From the cell containing the given text, extract its center point as [x, y] coordinate. 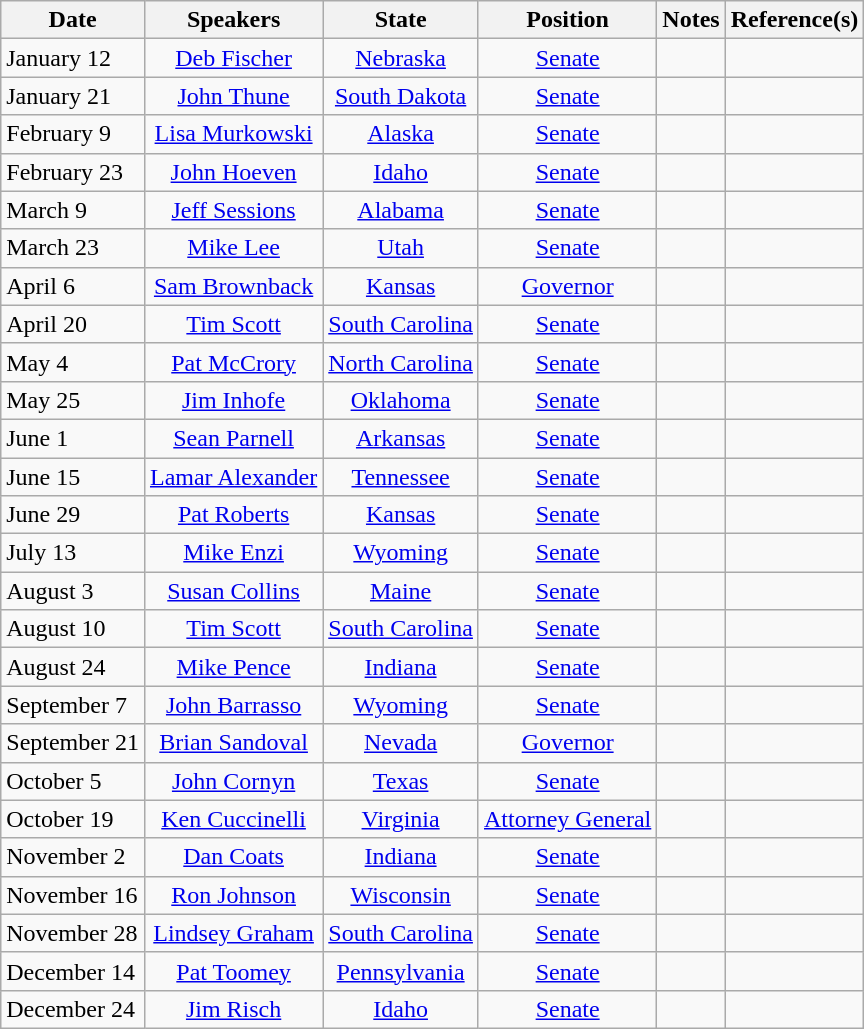
November 28 [73, 933]
Lindsey Graham [233, 933]
April 6 [73, 286]
Deb Fischer [233, 58]
September 7 [73, 705]
Jim Risch [233, 1009]
Utah [401, 248]
Sam Brownback [233, 286]
August 24 [73, 667]
Lamar Alexander [233, 477]
Date [73, 20]
Arkansas [401, 438]
Brian Sandoval [233, 743]
May 25 [73, 400]
Jim Inhofe [233, 400]
Pat McCrory [233, 362]
Notes [691, 20]
John Barrasso [233, 705]
Texas [401, 781]
Attorney General [567, 819]
Nebraska [401, 58]
August 10 [73, 629]
April 20 [73, 324]
Tennessee [401, 477]
May 4 [73, 362]
November 16 [73, 895]
Mike Enzi [233, 553]
Mike Pence [233, 667]
March 23 [73, 248]
October 5 [73, 781]
June 29 [73, 515]
North Carolina [401, 362]
February 9 [73, 134]
Speakers [233, 20]
South Dakota [401, 96]
Ron Johnson [233, 895]
John Hoeven [233, 172]
October 19 [73, 819]
August 3 [73, 591]
February 23 [73, 172]
January 21 [73, 96]
John Thune [233, 96]
Lisa Murkowski [233, 134]
Jeff Sessions [233, 210]
Position [567, 20]
Virginia [401, 819]
Reference(s) [794, 20]
Alaska [401, 134]
Alabama [401, 210]
John Cornyn [233, 781]
July 13 [73, 553]
Nevada [401, 743]
Dan Coats [233, 857]
Wisconsin [401, 895]
Ken Cuccinelli [233, 819]
State [401, 20]
Pat Roberts [233, 515]
January 12 [73, 58]
December 14 [73, 971]
Pat Toomey [233, 971]
November 2 [73, 857]
Sean Parnell [233, 438]
March 9 [73, 210]
Mike Lee [233, 248]
Susan Collins [233, 591]
Maine [401, 591]
December 24 [73, 1009]
Oklahoma [401, 400]
Pennsylvania [401, 971]
June 1 [73, 438]
June 15 [73, 477]
September 21 [73, 743]
